Return [x, y] of the center of cell containing provided text 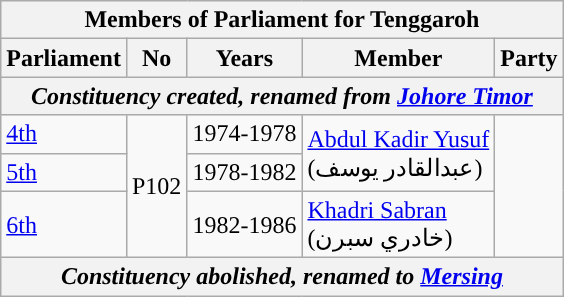
1978-1982 [244, 172]
5th [64, 172]
1974-1978 [244, 134]
P102 [156, 186]
1982-1986 [244, 224]
No [156, 58]
Khadri Sabran (خادري سبرن) [398, 224]
6th [64, 224]
Constituency abolished, renamed to Mersing [282, 277]
Parliament [64, 58]
4th [64, 134]
Party [529, 58]
Abdul Kadir Yusuf (عبدالقادر يوسف‎) [398, 153]
Years [244, 58]
Members of Parliament for Tenggaroh [282, 20]
Constituency created, renamed from Johore Timor [282, 96]
Member [398, 58]
